For the text-containing cell, return its midpoint in [x, y] coordinate format. 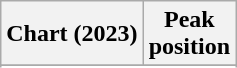
Peakposition [189, 34]
Chart (2023) [72, 34]
